Search for the cell housing the specified text and yield its [x, y] center coordinate. 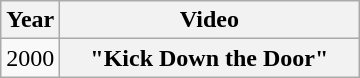
"Kick Down the Door" [210, 58]
Video [210, 20]
Year [30, 20]
2000 [30, 58]
